Pinpoint the cell where the given text exists, returning its (x, y) midpoint coordinate. 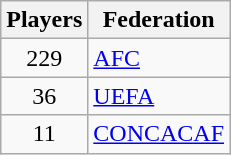
UEFA (159, 96)
36 (44, 96)
229 (44, 58)
AFC (159, 58)
11 (44, 134)
Players (44, 20)
Federation (159, 20)
CONCACAF (159, 134)
